Pinpoint the cell where the given text exists, returning its (X, Y) midpoint coordinate. 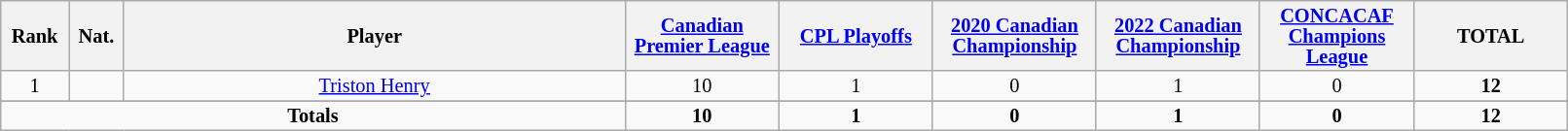
TOTAL (1491, 35)
2022 Canadian Championship (1178, 35)
CONCACAF Champions League (1336, 35)
Canadian Premier League (702, 35)
Totals (313, 116)
CPL Playoffs (856, 35)
Rank (35, 35)
2020 Canadian Championship (1014, 35)
Triston Henry (374, 85)
Player (374, 35)
Nat. (97, 35)
